Extract the [X, Y] coordinate from the center of the cell holding the provided text.  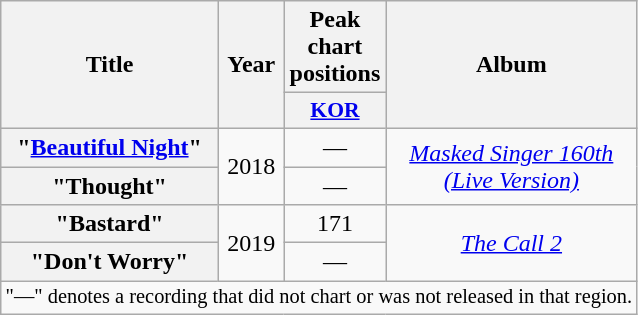
"Thought" [110, 185]
"Don't Worry" [110, 262]
171 [335, 224]
2019 [251, 243]
Masked Singer 160th (Live Version) [512, 166]
2018 [251, 166]
Peak chartpositions [335, 47]
Album [512, 65]
Year [251, 65]
Title [110, 65]
"Beautiful Night" [110, 147]
"Bastard" [110, 224]
KOR [335, 111]
The Call 2 [512, 243]
"—" denotes a recording that did not chart or was not released in that region. [319, 298]
